Determine the [x, y] coordinate at the center of the cell enclosing the given text.  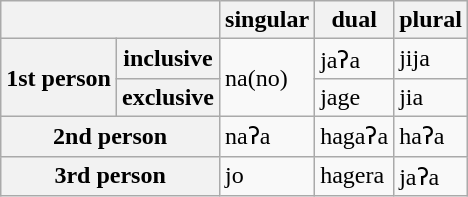
hagera [354, 176]
jo [268, 176]
exclusive [168, 97]
haʔa [431, 136]
singular [268, 20]
naʔa [268, 136]
1st person [59, 78]
jage [354, 97]
inclusive [168, 59]
dual [354, 20]
jia [431, 97]
2nd person [110, 136]
jija [431, 59]
na(no) [268, 78]
hagaʔa [354, 136]
plural [431, 20]
3rd person [110, 176]
